Output the [X, Y] coordinate of the center of the cell containing the given text.  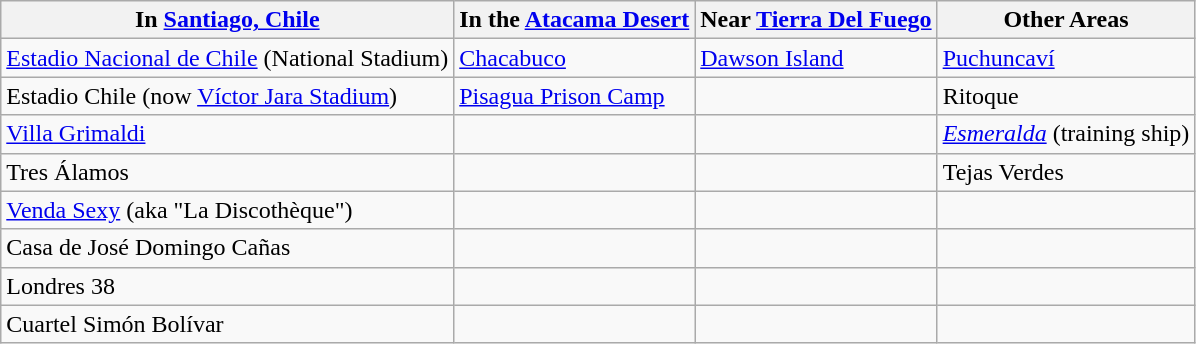
Puchuncaví [1066, 58]
Esmeralda (training ship) [1066, 134]
In Santiago, Chile [228, 20]
Londres 38 [228, 286]
Villa Grimaldi [228, 134]
Pisagua Prison Camp [574, 96]
Ritoque [1066, 96]
Tres Álamos [228, 172]
Other Areas [1066, 20]
Chacabuco [574, 58]
Near Tierra Del Fuego [816, 20]
Venda Sexy (aka "La Discothèque") [228, 210]
Cuartel Simón Bolívar [228, 324]
Estadio Chile (now Víctor Jara Stadium) [228, 96]
In the Atacama Desert [574, 20]
Dawson Island [816, 58]
Tejas Verdes [1066, 172]
Casa de José Domingo Cañas [228, 248]
Estadio Nacional de Chile (National Stadium) [228, 58]
